Detect which cell encompasses the target text, then output its (X, Y) center coordinate. 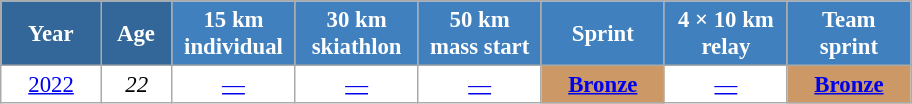
Sprint (602, 34)
50 km mass start (480, 34)
Age (136, 34)
15 km individual (234, 34)
2022 (52, 85)
30 km skiathlon (356, 34)
4 × 10 km relay (726, 34)
Year (52, 34)
22 (136, 85)
Team sprint (848, 34)
